Locate the cell with the specified text and output its [x, y] center coordinate. 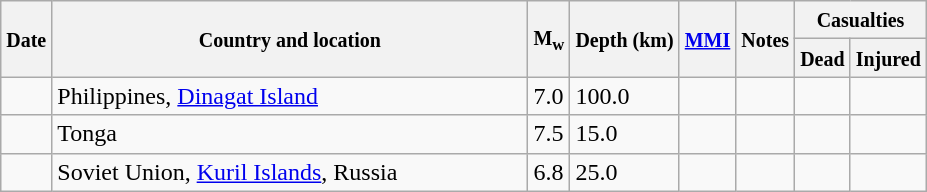
Philippines, Dinagat Island [290, 96]
Dead [823, 58]
7.5 [549, 134]
Mw [549, 39]
7.0 [549, 96]
6.8 [549, 172]
Date [26, 39]
Depth (km) [624, 39]
15.0 [624, 134]
Notes [766, 39]
Soviet Union, Kuril Islands, Russia [290, 172]
25.0 [624, 172]
Casualties [861, 20]
Injured [888, 58]
MMI [708, 39]
100.0 [624, 96]
Country and location [290, 39]
Tonga [290, 134]
